Output the (X, Y) coordinate of the center of the cell containing the given text.  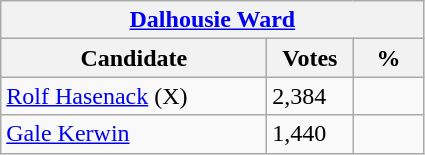
Rolf Hasenack (X) (134, 96)
Candidate (134, 58)
Gale Kerwin (134, 134)
Dalhousie Ward (212, 20)
% (388, 58)
Votes (310, 58)
1,440 (310, 134)
2,384 (310, 96)
